Output the (X, Y) coordinate of the center of the cell containing the given text.  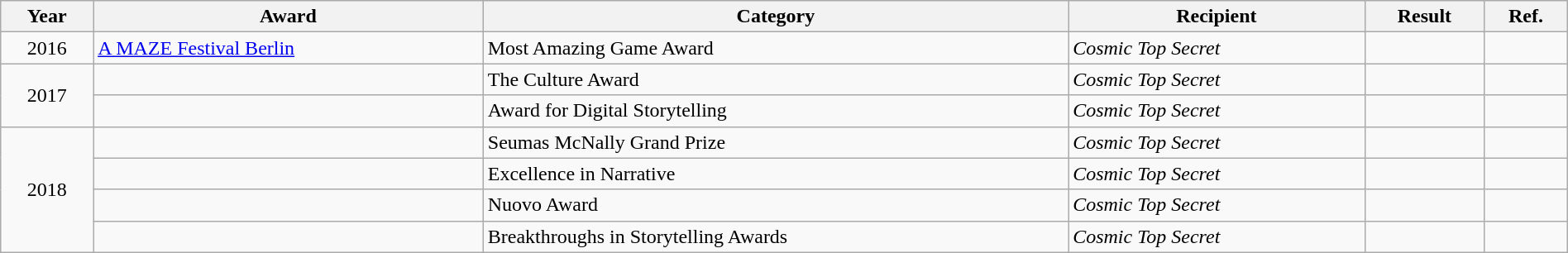
Seumas McNally Grand Prize (776, 142)
Nuovo Award (776, 205)
Recipient (1217, 17)
Breakthroughs in Storytelling Awards (776, 236)
A MAZE Festival Berlin (289, 48)
2017 (47, 95)
The Culture Award (776, 79)
Category (776, 17)
Year (47, 17)
Most Amazing Game Award (776, 48)
2018 (47, 189)
Award (289, 17)
Award for Digital Storytelling (776, 111)
2016 (47, 48)
Result (1424, 17)
Ref. (1527, 17)
Excellence in Narrative (776, 174)
